For the text-containing cell, return its midpoint in (X, Y) coordinate format. 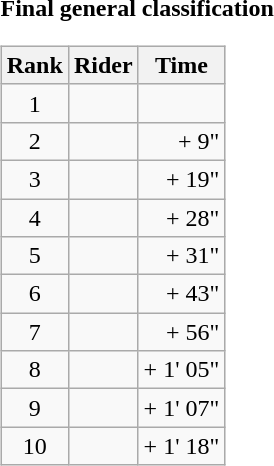
6 (34, 294)
4 (34, 217)
Rank (34, 65)
7 (34, 332)
+ 1' 18" (182, 446)
+ 56" (182, 332)
+ 31" (182, 256)
+ 1' 05" (182, 370)
+ 28" (182, 217)
Rider (103, 65)
+ 9" (182, 141)
10 (34, 446)
8 (34, 370)
9 (34, 408)
1 (34, 103)
+ 19" (182, 179)
+ 43" (182, 294)
Time (182, 65)
+ 1' 07" (182, 408)
5 (34, 256)
2 (34, 141)
3 (34, 179)
